For the text-containing cell, return its midpoint in (x, y) coordinate format. 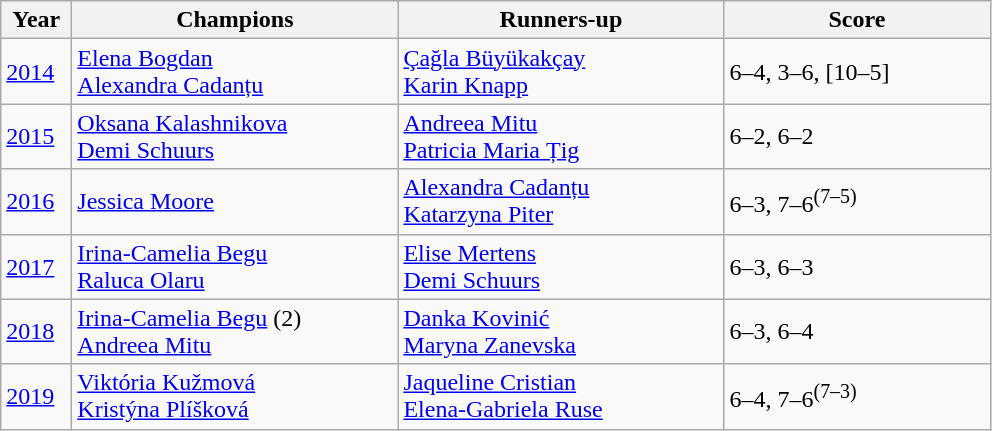
Viktória Kužmová Kristýna Plíšková (235, 396)
2017 (36, 266)
Oksana Kalashnikova Demi Schuurs (235, 136)
6–2, 6–2 (857, 136)
6–4, 3–6, [10–5] (857, 72)
2019 (36, 396)
2015 (36, 136)
Alexandra Cadanțu Katarzyna Piter (561, 202)
6–3, 6–4 (857, 332)
Irina-Camelia Begu (2) Andreea Mitu (235, 332)
Elena Bogdan Alexandra Cadanțu (235, 72)
Runners-up (561, 20)
6–4, 7–6(7–3) (857, 396)
Jessica Moore (235, 202)
2014 (36, 72)
Danka Kovinić Maryna Zanevska (561, 332)
Jaqueline Cristian Elena-Gabriela Ruse (561, 396)
Andreea Mitu Patricia Maria Țig (561, 136)
Elise Mertens Demi Schuurs (561, 266)
6–3, 6–3 (857, 266)
Irina-Camelia Begu Raluca Olaru (235, 266)
Year (36, 20)
6–3, 7–6(7–5) (857, 202)
2016 (36, 202)
Çağla Büyükakçay Karin Knapp (561, 72)
Score (857, 20)
Champions (235, 20)
2018 (36, 332)
